Detect which cell encompasses the target text, then output its [X, Y] center coordinate. 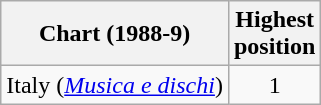
Chart (1988-9) [115, 34]
Highestposition [274, 34]
1 [274, 85]
Italy (Musica e dischi) [115, 85]
